Return the [X, Y] coordinate for the center point of the cell that contains the specified text.  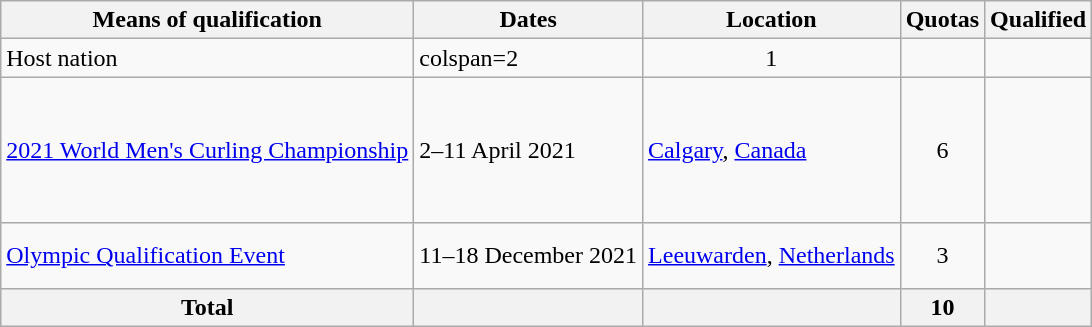
Calgary, Canada [772, 150]
Quotas [942, 20]
2–11 April 2021 [528, 150]
Host nation [208, 58]
11–18 December 2021 [528, 256]
10 [942, 307]
6 [942, 150]
2021 World Men's Curling Championship [208, 150]
Olympic Qualification Event [208, 256]
1 [772, 58]
Leeuwarden, Netherlands [772, 256]
colspan=2 [528, 58]
3 [942, 256]
Dates [528, 20]
Means of qualification [208, 20]
Location [772, 20]
Total [208, 307]
Qualified [1038, 20]
